Determine the [X, Y] coordinate at the center of the cell enclosing the given text.  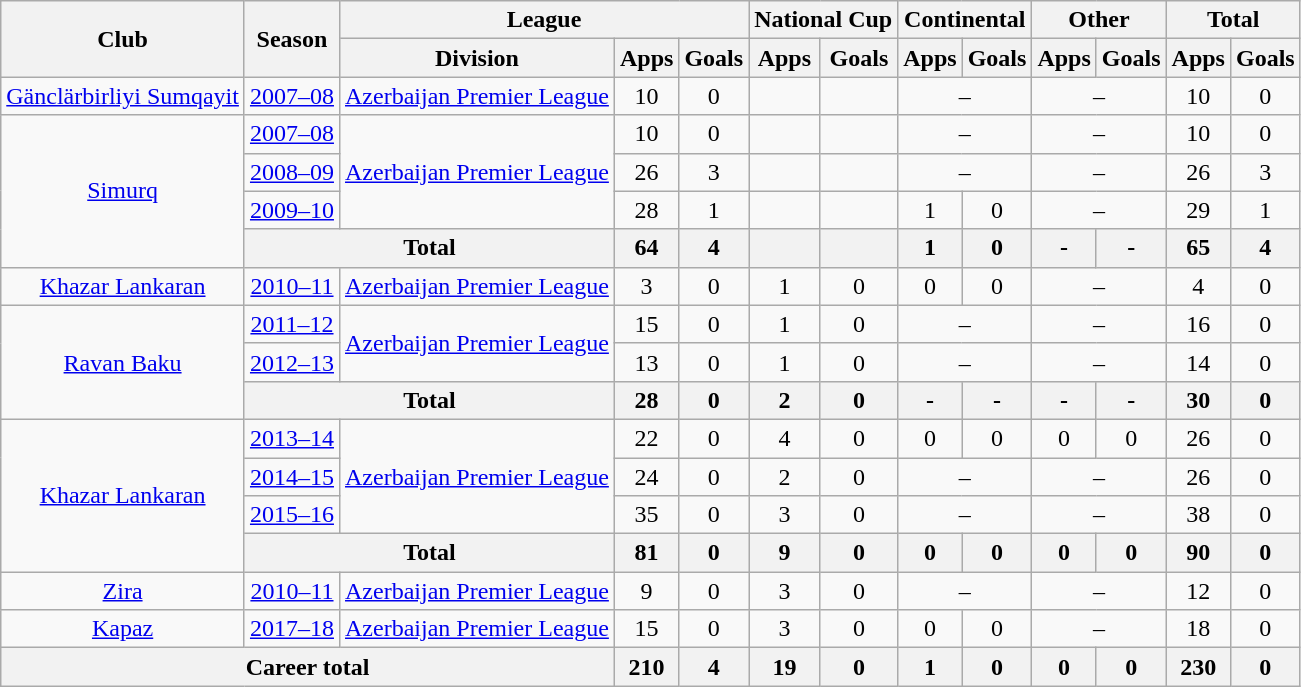
Zira [123, 591]
18 [1198, 629]
Continental [965, 20]
National Cup [824, 20]
Club [123, 39]
2017–18 [292, 629]
22 [646, 438]
2013–14 [292, 438]
19 [785, 667]
14 [1198, 362]
Other [1099, 20]
30 [1198, 400]
Ravan Baku [123, 362]
24 [646, 477]
29 [1198, 210]
2014–15 [292, 477]
Division [476, 58]
League [544, 20]
16 [1198, 324]
13 [646, 362]
Career total [308, 667]
Gänclärbirliyi Sumqayit [123, 96]
2009–10 [292, 210]
2008–09 [292, 172]
35 [646, 515]
2015–16 [292, 515]
2012–13 [292, 362]
38 [1198, 515]
81 [646, 553]
65 [1198, 248]
Kapaz [123, 629]
64 [646, 248]
Season [292, 39]
Simurq [123, 191]
230 [1198, 667]
210 [646, 667]
2011–12 [292, 324]
90 [1198, 553]
12 [1198, 591]
